Provide the [x, y] coordinate of the cell's center where the given text is located.  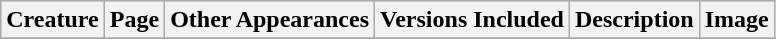
Image [736, 20]
Creature [52, 20]
Versions Included [472, 20]
Page [134, 20]
Description [634, 20]
Other Appearances [270, 20]
